For the text-containing cell, return its midpoint in [x, y] coordinate format. 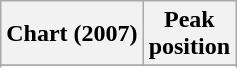
Peakposition [189, 34]
Chart (2007) [72, 34]
